Identify which cell holds the provided text, then report its (x, y) central coordinate. 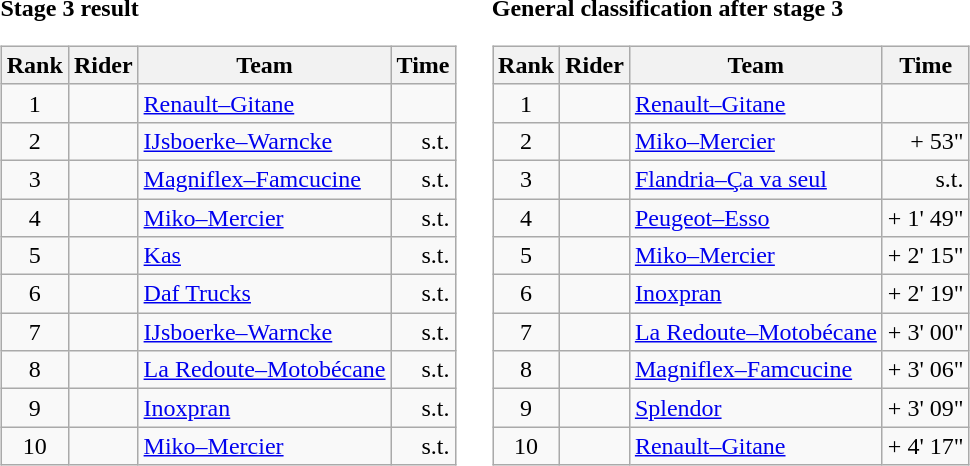
+ 2' 19" (926, 294)
Daf Trucks (264, 294)
+ 1' 49" (926, 217)
+ 3' 00" (926, 332)
+ 3' 09" (926, 408)
Kas (264, 256)
+ 3' 06" (926, 370)
+ 53" (926, 141)
Flandria–Ça va seul (756, 179)
Splendor (756, 408)
+ 2' 15" (926, 256)
Peugeot–Esso (756, 217)
+ 4' 17" (926, 446)
